Return (x, y) of the center of cell containing provided text 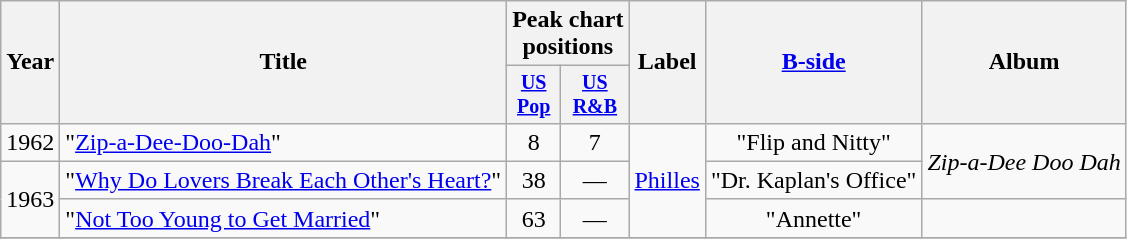
"Dr. Kaplan's Office" (813, 180)
"Zip-a-Dee-Doo-Dah" (284, 142)
"Not Too Young to Get Married" (284, 218)
Album (1024, 62)
Label (667, 62)
"Why Do Lovers Break Each Other's Heart?" (284, 180)
Zip-a-Dee Doo Dah (1024, 161)
Peak chartpositions (568, 34)
1963 (30, 199)
7 (595, 142)
1962 (30, 142)
Year (30, 62)
USR&B (595, 94)
USPop (534, 94)
Philles (667, 180)
8 (534, 142)
63 (534, 218)
38 (534, 180)
Title (284, 62)
"Annette" (813, 218)
B-side (813, 62)
"Flip and Nitty" (813, 142)
